Extract the (x, y) coordinate from the center of the cell holding the provided text.  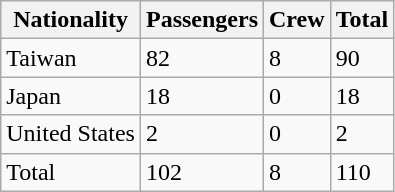
102 (202, 172)
Crew (298, 20)
110 (362, 172)
Nationality (71, 20)
Passengers (202, 20)
90 (362, 58)
United States (71, 134)
Taiwan (71, 58)
82 (202, 58)
Japan (71, 96)
